Return (x, y) of the center of cell containing provided text 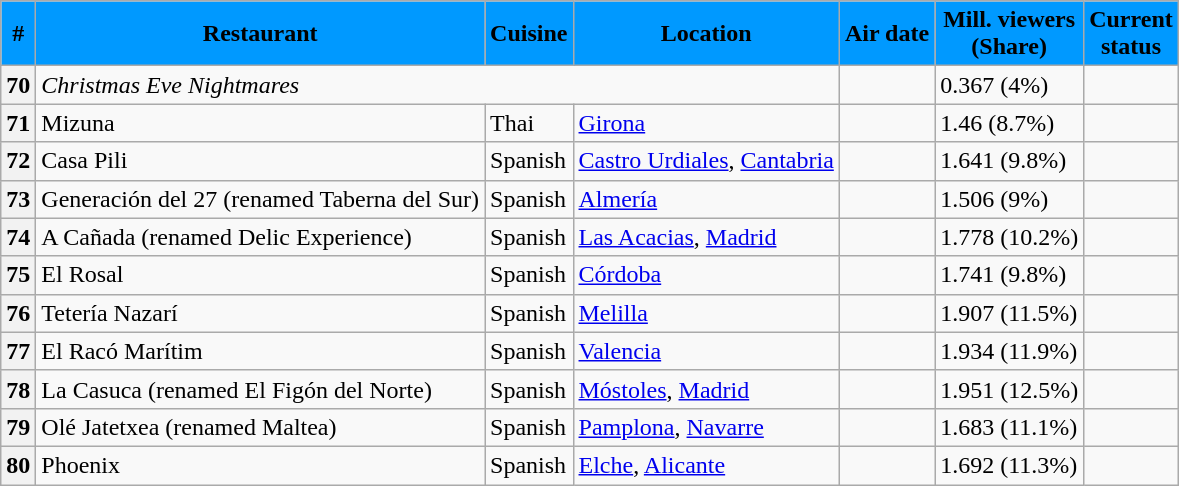
El Racó Marítim (260, 351)
1.46 (8.7%) (1010, 123)
Phoenix (260, 465)
77 (18, 351)
Restaurant (260, 34)
Pamplona, Navarre (706, 427)
Thai (529, 123)
Location (706, 34)
70 (18, 85)
A Cañada (renamed Delic Experience) (260, 237)
Almería (706, 199)
1.506 (9%) (1010, 199)
Christmas Eve Nightmares (438, 85)
1.683 (11.1%) (1010, 427)
79 (18, 427)
Tetería Nazarí (260, 313)
1.934 (11.9%) (1010, 351)
1.692 (11.3%) (1010, 465)
Cuisine (529, 34)
Olé Jatetxea (renamed Maltea) (260, 427)
75 (18, 275)
80 (18, 465)
1.951 (12.5%) (1010, 389)
Córdoba (706, 275)
76 (18, 313)
Currentstatus (1132, 34)
74 (18, 237)
Air date (886, 34)
Generación del 27 (renamed Taberna del Sur) (260, 199)
72 (18, 161)
Melilla (706, 313)
1.907 (11.5%) (1010, 313)
La Casuca (renamed El Figón del Norte) (260, 389)
1.641 (9.8%) (1010, 161)
El Rosal (260, 275)
Casa Pili (260, 161)
# (18, 34)
71 (18, 123)
Castro Urdiales, Cantabria (706, 161)
73 (18, 199)
Las Acacias, Madrid (706, 237)
Mizuna (260, 123)
Mill. viewers(Share) (1010, 34)
1.778 (10.2%) (1010, 237)
Móstoles, Madrid (706, 389)
0.367 (4%) (1010, 85)
Girona (706, 123)
78 (18, 389)
Elche, Alicante (706, 465)
Valencia (706, 351)
1.741 (9.8%) (1010, 275)
